Detect which cell encompasses the target text, then output its [X, Y] center coordinate. 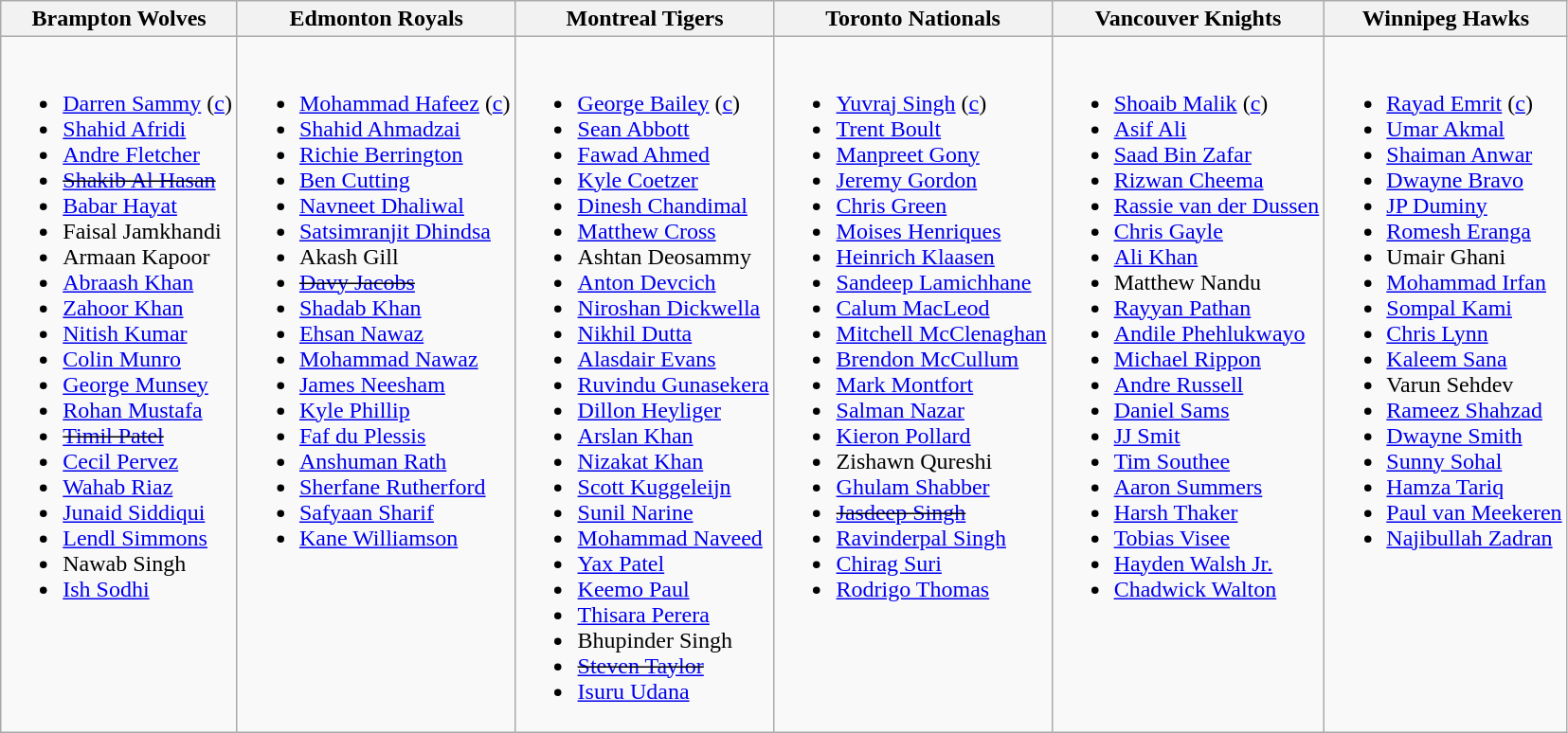
Toronto Nationals [913, 19]
Winnipeg Hawks [1446, 19]
Edmonton Royals [376, 19]
Montreal Tigers [644, 19]
Brampton Wolves [119, 19]
Vancouver Knights [1188, 19]
